Search for the cell housing the specified text and yield its (x, y) center coordinate. 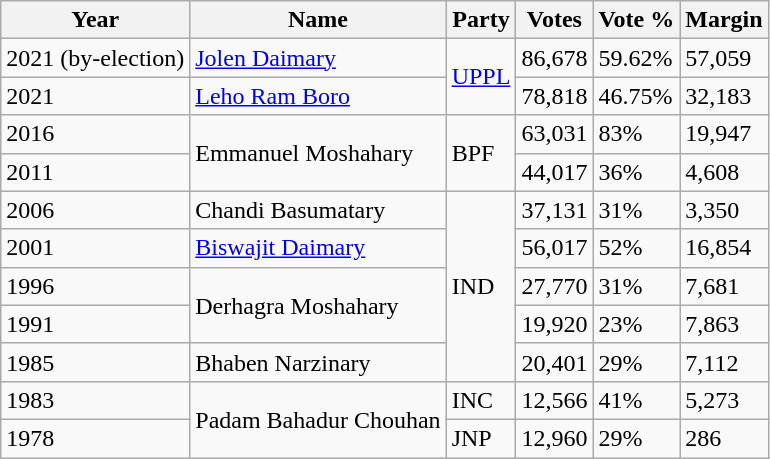
2016 (96, 134)
57,059 (724, 58)
Chandi Basumatary (318, 210)
Votes (554, 20)
IND (481, 286)
1978 (96, 438)
1991 (96, 324)
32,183 (724, 96)
2021 (96, 96)
19,920 (554, 324)
19,947 (724, 134)
52% (636, 248)
Jolen Daimary (318, 58)
Padam Bahadur Chouhan (318, 419)
Name (318, 20)
83% (636, 134)
37,131 (554, 210)
12,566 (554, 400)
UPPL (481, 77)
2001 (96, 248)
7,112 (724, 362)
BPF (481, 153)
23% (636, 324)
7,681 (724, 286)
41% (636, 400)
86,678 (554, 58)
5,273 (724, 400)
44,017 (554, 172)
7,863 (724, 324)
Margin (724, 20)
27,770 (554, 286)
12,960 (554, 438)
Derhagra Moshahary (318, 305)
Vote % (636, 20)
1996 (96, 286)
Biswajit Daimary (318, 248)
1983 (96, 400)
20,401 (554, 362)
46.75% (636, 96)
56,017 (554, 248)
INC (481, 400)
2006 (96, 210)
59.62% (636, 58)
1985 (96, 362)
286 (724, 438)
2011 (96, 172)
Year (96, 20)
63,031 (554, 134)
Bhaben Narzinary (318, 362)
2021 (by-election) (96, 58)
4,608 (724, 172)
3,350 (724, 210)
78,818 (554, 96)
Party (481, 20)
JNP (481, 438)
36% (636, 172)
16,854 (724, 248)
Leho Ram Boro (318, 96)
Emmanuel Moshahary (318, 153)
